Determine the [x, y] coordinate at the center of the cell enclosing the given text.  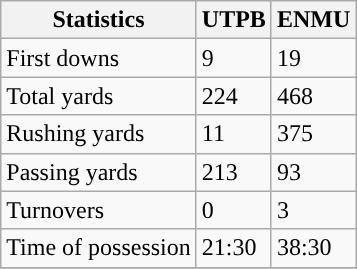
9 [234, 58]
Turnovers [99, 210]
213 [234, 172]
Passing yards [99, 172]
224 [234, 96]
21:30 [234, 248]
19 [313, 58]
38:30 [313, 248]
ENMU [313, 20]
UTPB [234, 20]
93 [313, 172]
3 [313, 210]
Statistics [99, 20]
Rushing yards [99, 134]
0 [234, 210]
Total yards [99, 96]
11 [234, 134]
First downs [99, 58]
468 [313, 96]
Time of possession [99, 248]
375 [313, 134]
